Locate the cell with the specified text and output its (X, Y) center coordinate. 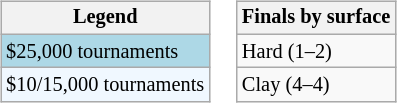
$25,000 tournaments (105, 51)
Clay (4–4) (316, 85)
$10/15,000 tournaments (105, 85)
Finals by surface (316, 18)
Legend (105, 18)
Hard (1–2) (316, 51)
